For the text-containing cell, return its midpoint in (x, y) coordinate format. 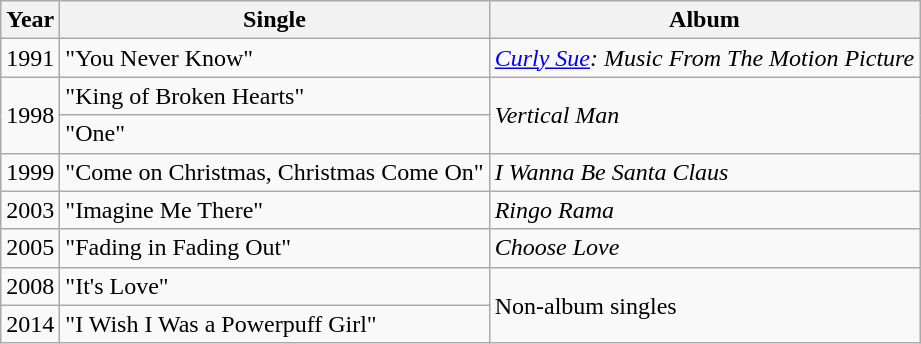
2005 (30, 248)
Non-album singles (704, 305)
1991 (30, 58)
"I Wish I Was a Powerpuff Girl" (274, 324)
"King of Broken Hearts" (274, 96)
"It's Love" (274, 286)
"You Never Know" (274, 58)
Single (274, 20)
"Imagine Me There" (274, 210)
2008 (30, 286)
Ringo Rama (704, 210)
2014 (30, 324)
2003 (30, 210)
1998 (30, 115)
I Wanna Be Santa Claus (704, 172)
"Fading in Fading Out" (274, 248)
Album (704, 20)
1999 (30, 172)
Vertical Man (704, 115)
Choose Love (704, 248)
"One" (274, 134)
Curly Sue: Music From The Motion Picture (704, 58)
"Come on Christmas, Christmas Come On" (274, 172)
Year (30, 20)
